Locate the cell with the specified text and output its (X, Y) center coordinate. 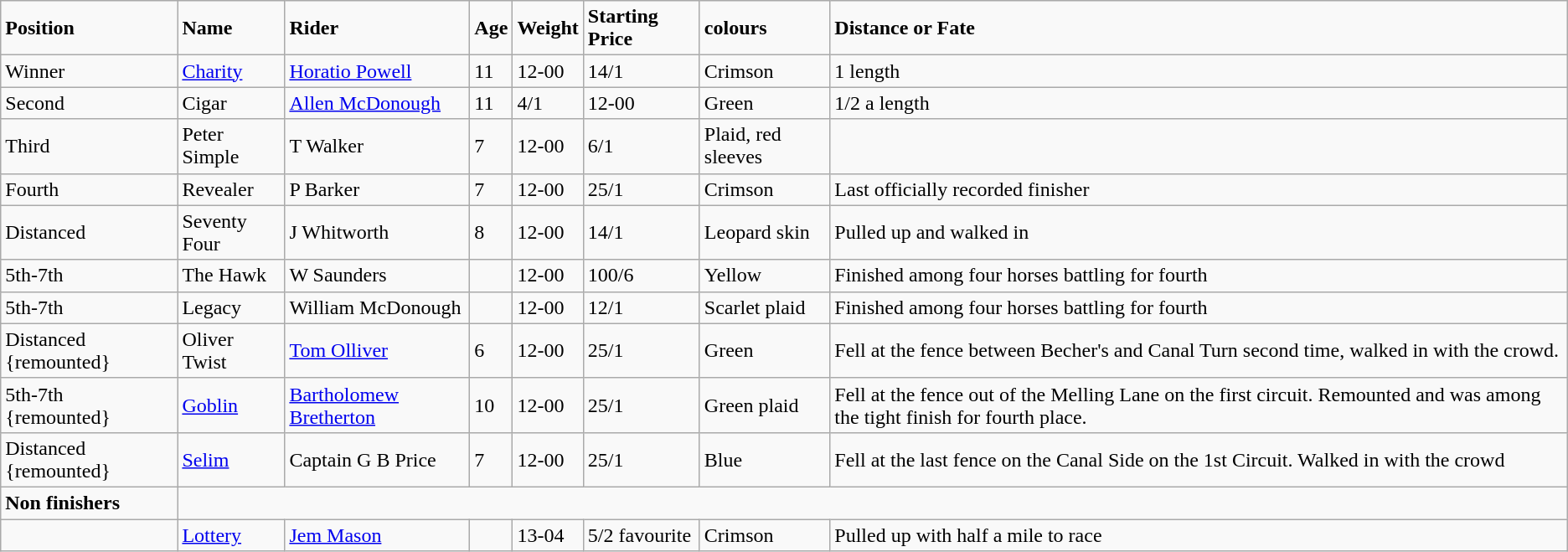
Tom Olliver (377, 350)
Blue (764, 459)
T Walker (377, 146)
Seventy Four (231, 233)
Position (89, 28)
6 (491, 350)
Plaid, red sleeves (764, 146)
12/1 (642, 307)
Revealer (231, 189)
P Barker (377, 189)
Lottery (231, 535)
Oliver Twist (231, 350)
100/6 (642, 276)
colours (764, 28)
W Saunders (377, 276)
Fourth (89, 189)
Allen McDonough (377, 103)
Distanced (89, 233)
J Whitworth (377, 233)
Jem Mason (377, 535)
8 (491, 233)
Legacy (231, 307)
Rider (377, 28)
Green plaid (764, 405)
Non finishers (89, 503)
Second (89, 103)
1/2 a length (1199, 103)
Name (231, 28)
Age (491, 28)
Fell at the fence out of the Melling Lane on the first circuit. Remounted and was among the tight finish for fourth place. (1199, 405)
Fell at the fence between Becher's and Canal Turn second time, walked in with the crowd. (1199, 350)
Scarlet plaid (764, 307)
Fell at the last fence on the Canal Side on the 1st Circuit. Walked in with the crowd (1199, 459)
Goblin (231, 405)
Winner (89, 71)
Starting Price (642, 28)
William McDonough (377, 307)
5th-7th {remounted} (89, 405)
10 (491, 405)
1 length (1199, 71)
Peter Simple (231, 146)
4/1 (548, 103)
Distance or Fate (1199, 28)
5/2 favourite (642, 535)
Yellow (764, 276)
Bartholomew Bretherton (377, 405)
Leopard skin (764, 233)
Charity (231, 71)
Last officially recorded finisher (1199, 189)
Third (89, 146)
Pulled up and walked in (1199, 233)
13-04 (548, 535)
Captain G B Price (377, 459)
6/1 (642, 146)
Pulled up with half a mile to race (1199, 535)
The Hawk (231, 276)
Selim (231, 459)
Horatio Powell (377, 71)
Cigar (231, 103)
Weight (548, 28)
